For the text-containing cell, return its midpoint in (x, y) coordinate format. 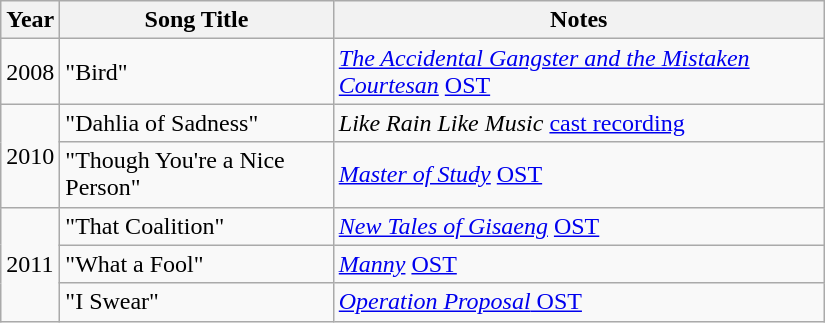
"What a Fool" (196, 264)
Manny OST (578, 264)
2011 (30, 264)
New Tales of Gisaeng OST (578, 226)
The Accidental Gangster and the Mistaken Courtesan OST (578, 72)
"Dahlia of Sadness" (196, 123)
Operation Proposal OST (578, 302)
Master of Study OST (578, 174)
"I Swear" (196, 302)
2010 (30, 156)
2008 (30, 72)
"That Coalition" (196, 226)
Song Title (196, 20)
"Though You're a Nice Person" (196, 174)
"Bird" (196, 72)
Like Rain Like Music cast recording (578, 123)
Year (30, 20)
Notes (578, 20)
